Output the [x, y] coordinate of the center of the cell containing the given text.  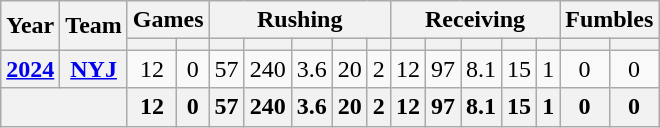
Games [168, 20]
NYJ [94, 69]
Year [30, 26]
Receiving [474, 20]
Team [94, 26]
Rushing [300, 20]
2024 [30, 69]
Fumbles [610, 20]
